For the text-containing cell, return its midpoint in (x, y) coordinate format. 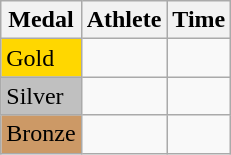
Bronze (41, 134)
Athlete (124, 20)
Medal (41, 20)
Time (199, 20)
Gold (41, 58)
Silver (41, 96)
